Pinpoint the cell where the given text exists, returning its (X, Y) midpoint coordinate. 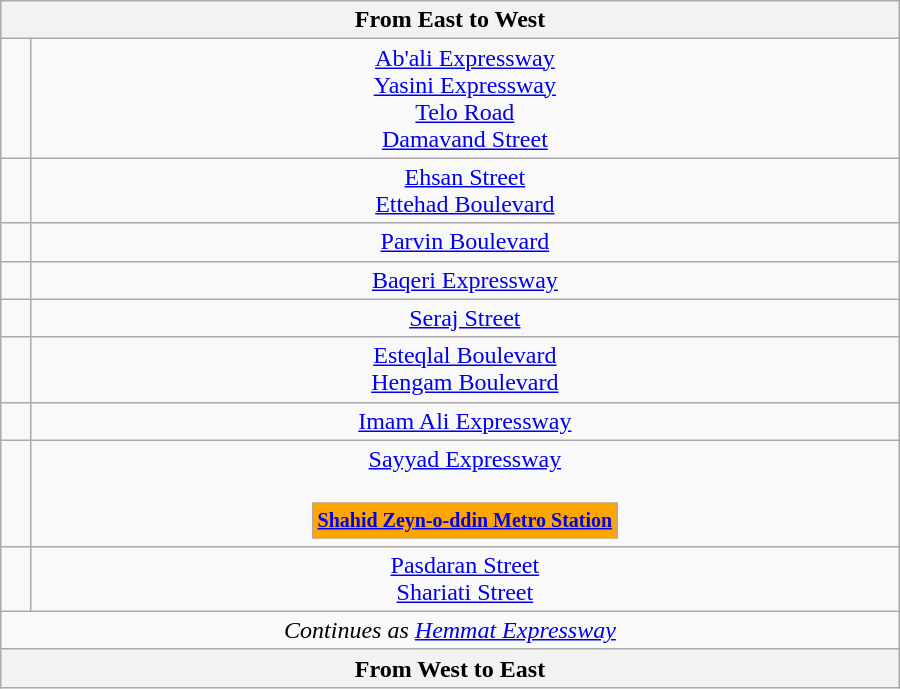
Esteqlal Boulevard Hengam Boulevard (464, 370)
Pasdaran Street Shariati Street (464, 578)
Ab'ali Expressway Yasini Expressway Telo Road Damavand Street (464, 98)
Baqeri Expressway (464, 280)
Parvin Boulevard (464, 242)
Sayyad Expressway Shahid Zeyn-o-ddin Metro Station (464, 493)
Seraj Street (464, 318)
Ehsan Street Ettehad Boulevard (464, 190)
Shahid Zeyn-o-ddin Metro Station (465, 520)
From West to East (450, 668)
Imam Ali Expressway (464, 421)
From East to West (450, 20)
Continues as Hemmat Expressway (450, 630)
